Find where the given text appears and provide that cell's center as [X, Y] coordinate. 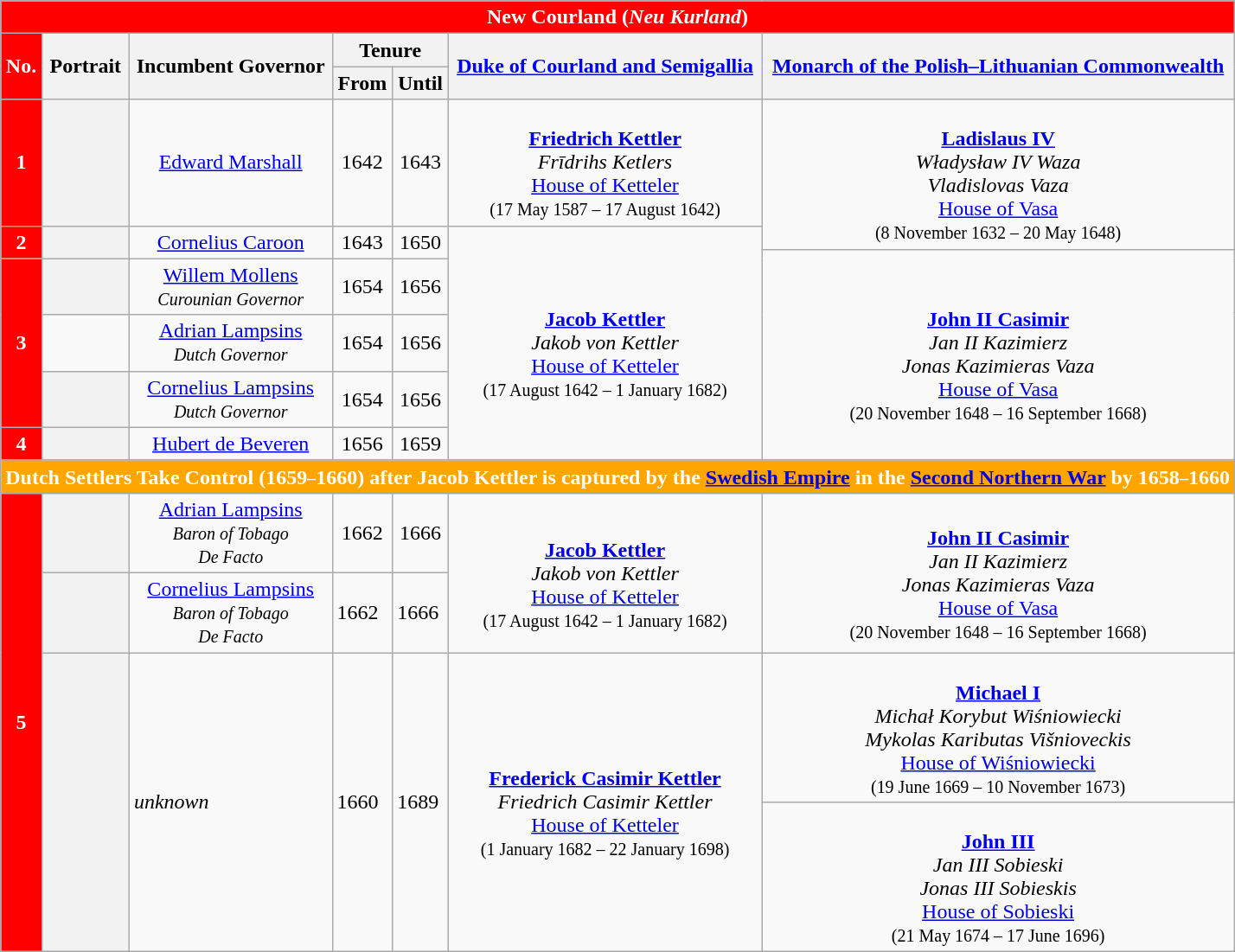
Michael IMichał Korybut WiśniowieckiMykolas Kaributas VišnioveckisHouse of Wiśniowiecki(19 June 1669 – 10 November 1673) [998, 726]
Cornelius Caroon [230, 242]
Dutch Settlers Take Control (1659–1660) after Jacob Kettler is captured by the Swedish Empire in the Second Northern War by 1658–1660 [617, 476]
3 [22, 342]
Friedrich KettlerFrīdrihs KetlersHouse of Ketteler(17 May 1587 – 17 August 1642) [605, 163]
1 [22, 163]
From [362, 83]
Adrian LampsinsBaron of TobagoDe Facto [230, 533]
Monarch of the Polish–Lithuanian Commonwealth [998, 67]
Portrait [85, 67]
1659 [420, 444]
Tenure [390, 50]
Ladislaus IVWładysław IV WazaVladislovas VazaHouse of Vasa(8 November 1632 – 20 May 1648) [998, 175]
Willem MollensCurounian Governor [230, 287]
Frederick Casimir KettlerFriedrich Casimir KettlerHouse of Ketteler(1 January 1682 – 22 January 1698) [605, 802]
1650 [420, 242]
New Courland (Neu Kurland) [617, 17]
Hubert de Beveren [230, 444]
John IIIJan III SobieskiJonas III SobieskisHouse of Sobieski(21 May 1674 – 17 June 1696) [998, 877]
Incumbent Governor [230, 67]
2 [22, 242]
Duke of Courland and Semigallia [605, 67]
Cornelius LampsinsBaron of TobagoDe Facto [230, 612]
5 [22, 722]
1660 [362, 802]
1689 [420, 802]
Cornelius LampsinsDutch Governor [230, 399]
unknown [230, 802]
Adrian LampsinsDutch Governor [230, 342]
1642 [362, 163]
Edward Marshall [230, 163]
4 [22, 444]
No. [22, 67]
Until [420, 83]
